Pinpoint the cell where the given text exists, returning its [X, Y] midpoint coordinate. 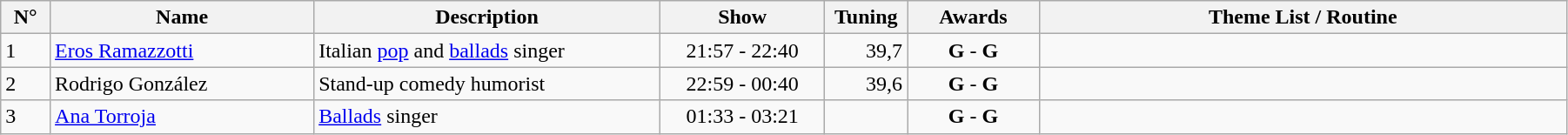
Stand-up comedy humorist [487, 84]
39,7 [867, 51]
Ballads singer [487, 117]
3 [26, 117]
Name [183, 17]
Tuning [867, 17]
21:57 - 22:40 [741, 51]
Theme List / Routine [1303, 17]
Show [741, 17]
N° [26, 17]
Ana Torroja [183, 117]
Italian pop and ballads singer [487, 51]
39,6 [867, 84]
1 [26, 51]
Awards [974, 17]
01:33 - 03:21 [741, 117]
2 [26, 84]
Description [487, 17]
Eros Ramazzotti [183, 51]
Rodrigo González [183, 84]
22:59 - 00:40 [741, 84]
